Capture the cell that displays the provided text and extract its (x, y) central coordinate. 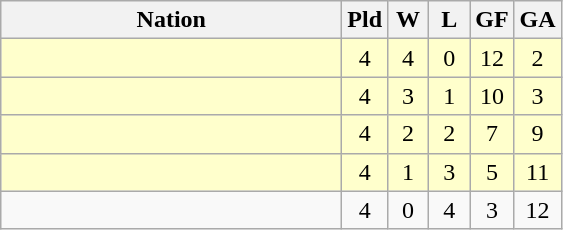
GA (538, 20)
10 (492, 96)
W (408, 20)
GF (492, 20)
Pld (365, 20)
L (450, 20)
9 (538, 134)
Nation (172, 20)
7 (492, 134)
11 (538, 172)
5 (492, 172)
